Determine the (x, y) coordinate at the center of the cell enclosing the given text.  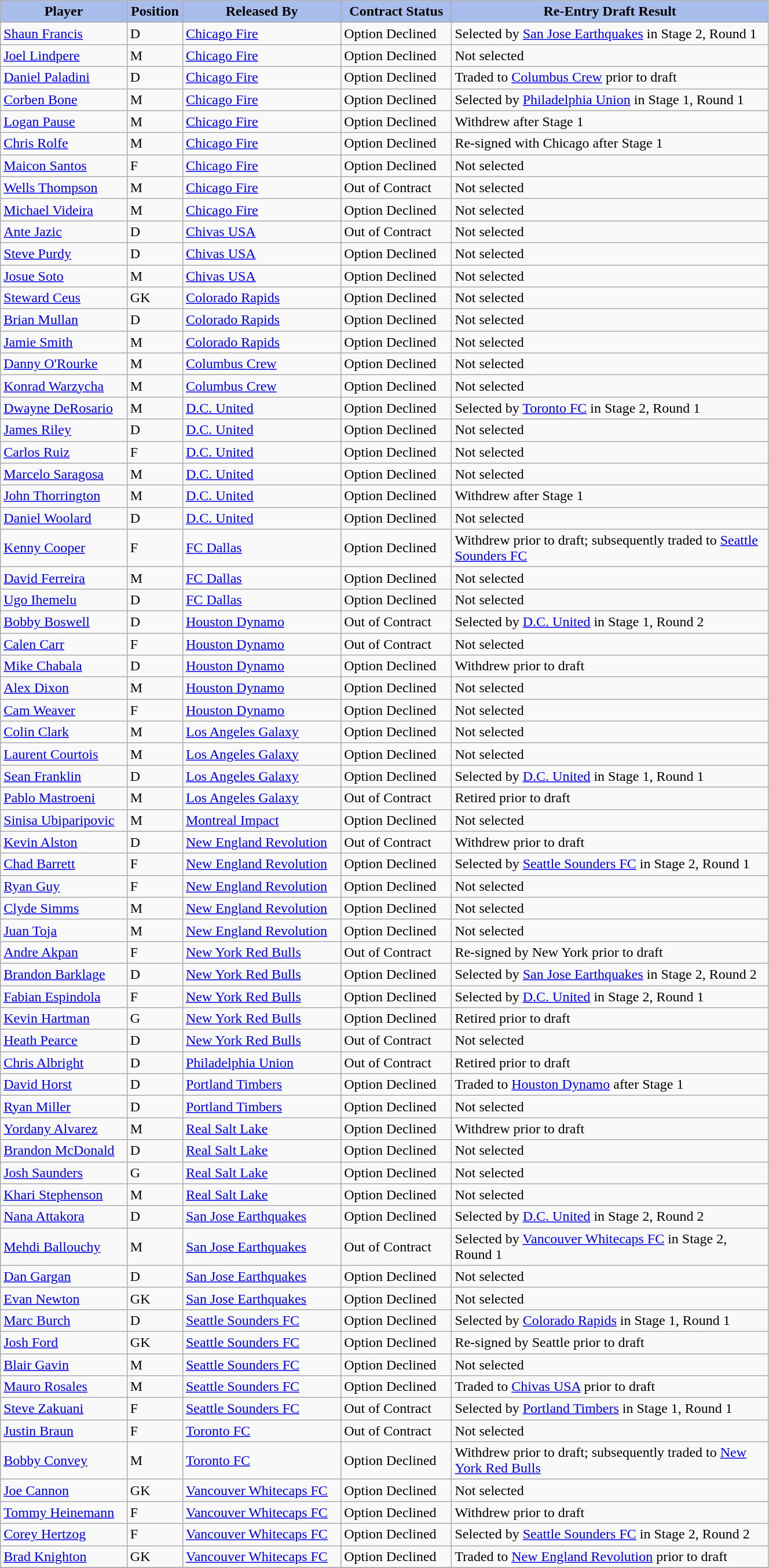
Heath Pearce (64, 1041)
Selected by Seattle Sounders FC in Stage 2, Round 2 (610, 1534)
Daniel Paladini (64, 78)
Joe Cannon (64, 1490)
Andre Akpan (64, 952)
John Thorrington (64, 496)
Traded to Columbus Crew prior to draft (610, 78)
Fabian Espindola (64, 996)
Josue Soto (64, 276)
Brandon Barklage (64, 974)
Traded to New England Revolution prior to draft (610, 1556)
Released By (262, 12)
Montreal Impact (262, 820)
Selected by D.C. United in Stage 1, Round 1 (610, 776)
Daniel Woolard (64, 518)
Nana Attakora (64, 1217)
Alex Dixon (64, 688)
Maicon Santos (64, 166)
Carlos Ruiz (64, 452)
Logan Pause (64, 122)
Bobby Boswell (64, 622)
Calen Carr (64, 644)
Dan Gargan (64, 1276)
Bobby Convey (64, 1461)
Dwayne DeRosario (64, 408)
Brandon McDonald (64, 1151)
Ugo Ihemelu (64, 600)
Sean Franklin (64, 776)
Steve Zakuani (64, 1409)
Re-signed by New York prior to draft (610, 952)
Danny O'Rourke (64, 364)
David Ferreira (64, 578)
Joel Lindpere (64, 56)
Traded to Houston Dynamo after Stage 1 (610, 1085)
Player (64, 12)
Selected by Portland Timbers in Stage 1, Round 1 (610, 1409)
Contract Status (396, 12)
Mike Chabala (64, 666)
Selected by Colorado Rapids in Stage 1, Round 1 (610, 1320)
Selected by San Jose Earthquakes in Stage 2, Round 1 (610, 34)
Marc Burch (64, 1320)
Philadelphia Union (262, 1063)
Cam Weaver (64, 710)
Evan Newton (64, 1298)
Chad Barrett (64, 864)
Pablo Mastroeni (64, 798)
Marcelo Saragosa (64, 474)
Kevin Alston (64, 842)
Shaun Francis (64, 34)
Blair Gavin (64, 1364)
Corben Bone (64, 100)
David Horst (64, 1085)
Laurent Courtois (64, 754)
Khari Stephenson (64, 1195)
Sinisa Ubiparipovic (64, 820)
Ante Jazic (64, 232)
Mehdi Ballouchy (64, 1247)
Position (155, 12)
Selected by D.C. United in Stage 1, Round 2 (610, 622)
James Riley (64, 430)
Kenny Cooper (64, 548)
Steward Ceus (64, 298)
Withdrew prior to draft; subsequently traded to Seattle Sounders FC (610, 548)
Tommy Heinemann (64, 1512)
Chris Albright (64, 1063)
Selected by D.C. United in Stage 2, Round 1 (610, 996)
Selected by San Jose Earthquakes in Stage 2, Round 2 (610, 974)
Selected by Vancouver Whitecaps FC in Stage 2, Round 1 (610, 1247)
Juan Toja (64, 930)
Ryan Guy (64, 886)
Selected by Toronto FC in Stage 2, Round 1 (610, 408)
Mauro Rosales (64, 1387)
Chris Rolfe (64, 144)
Re-signed with Chicago after Stage 1 (610, 144)
Clyde Simms (64, 908)
Brad Knighton (64, 1556)
Ryan Miller (64, 1107)
Re-signed by Seattle prior to draft (610, 1342)
Traded to Chivas USA prior to draft (610, 1387)
Josh Ford (64, 1342)
Brian Mullan (64, 320)
Yordany Alvarez (64, 1129)
Selected by Philadelphia Union in Stage 1, Round 1 (610, 100)
Corey Hertzog (64, 1534)
Justin Braun (64, 1431)
Selected by Seattle Sounders FC in Stage 2, Round 1 (610, 864)
Wells Thompson (64, 188)
Colin Clark (64, 732)
Selected by D.C. United in Stage 2, Round 2 (610, 1217)
Michael Videira (64, 210)
Josh Saunders (64, 1173)
Withdrew prior to draft; subsequently traded to New York Red Bulls (610, 1461)
Re-Entry Draft Result (610, 12)
Kevin Hartman (64, 1019)
Konrad Warzycha (64, 386)
Steve Purdy (64, 254)
Jamie Smith (64, 342)
